Return the (X, Y) coordinate for the center point of the cell that contains the specified text.  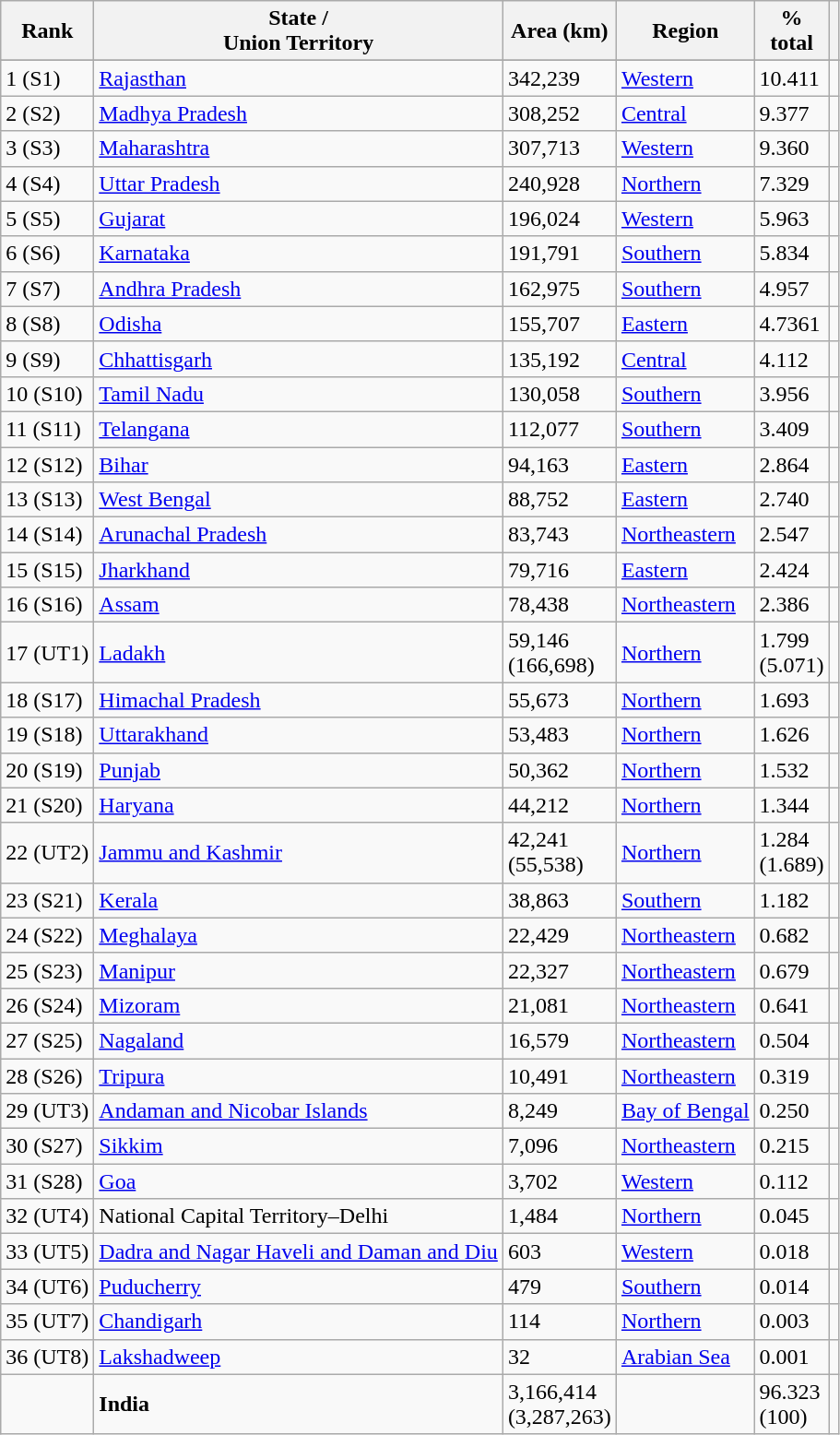
Odisha (299, 324)
16 (S16) (48, 605)
Haryana (299, 805)
Dadra and Nagar Haveli and Daman and Diu (299, 1251)
1 (S1) (48, 78)
83,743 (559, 535)
114 (559, 1322)
42,241(55,538) (559, 852)
308,252 (559, 113)
33 (UT5) (48, 1251)
16,579 (559, 1040)
Andhra Pradesh (299, 289)
Arabian Sea (685, 1357)
35 (UT7) (48, 1322)
1.344 (791, 805)
Rank (48, 31)
0.018 (791, 1251)
4.7361 (791, 324)
3,702 (559, 1181)
Tamil Nadu (299, 394)
Assam (299, 605)
29 (UT3) (48, 1111)
307,713 (559, 148)
Ladakh (299, 653)
Gujarat (299, 219)
32 (UT4) (48, 1216)
4.112 (791, 359)
2.864 (791, 464)
112,077 (559, 429)
191,791 (559, 254)
1.626 (791, 735)
32 (559, 1357)
12 (S12) (48, 464)
7,096 (559, 1146)
Jammu and Kashmir (299, 852)
1.532 (791, 770)
27 (S25) (48, 1040)
25 (S23) (48, 970)
Punjab (299, 770)
Bihar (299, 464)
Andaman and Nicobar Islands (299, 1111)
0.319 (791, 1076)
2.547 (791, 535)
38,863 (559, 900)
196,024 (559, 219)
Goa (299, 1181)
36 (UT8) (48, 1357)
5.834 (791, 254)
44,212 (559, 805)
30 (S27) (48, 1146)
4.957 (791, 289)
Chhattisgarh (299, 359)
2.424 (791, 570)
1.693 (791, 700)
Karnataka (299, 254)
Area (km) (559, 31)
Manipur (299, 970)
Tripura (299, 1076)
0.215 (791, 1146)
Puducherry (299, 1287)
Uttar Pradesh (299, 184)
Rajasthan (299, 78)
Chandigarh (299, 1322)
0.679 (791, 970)
0.112 (791, 1181)
19 (S18) (48, 735)
13 (S13) (48, 500)
10,491 (559, 1076)
5 (S5) (48, 219)
Sikkim (299, 1146)
1,484 (559, 1216)
6 (S6) (48, 254)
1.182 (791, 900)
3.956 (791, 394)
10.411 (791, 78)
9.377 (791, 113)
0.014 (791, 1287)
59,146(166,698) (559, 653)
2.386 (791, 605)
Arunachal Pradesh (299, 535)
1.284(1.689) (791, 852)
24 (S22) (48, 935)
10 (S10) (48, 394)
Mizoram (299, 1005)
3.409 (791, 429)
50,362 (559, 770)
22,429 (559, 935)
Region (685, 31)
0.250 (791, 1111)
21 (S20) (48, 805)
28 (S26) (48, 1076)
3,166,414(3,287,263) (559, 1404)
130,058 (559, 394)
0.682 (791, 935)
Uttarakhand (299, 735)
State /Union Territory (299, 31)
0.045 (791, 1216)
Himachal Pradesh (299, 700)
22 (UT2) (48, 852)
26 (S24) (48, 1005)
17 (UT1) (48, 653)
53,483 (559, 735)
22,327 (559, 970)
23 (S21) (48, 900)
18 (S17) (48, 700)
Kerala (299, 900)
135,192 (559, 359)
%total (791, 31)
78,438 (559, 605)
Jharkhand (299, 570)
55,673 (559, 700)
479 (559, 1287)
0.504 (791, 1040)
Lakshadweep (299, 1357)
0.003 (791, 1322)
0.001 (791, 1357)
9.360 (791, 148)
Bay of Bengal (685, 1111)
342,239 (559, 78)
West Bengal (299, 500)
Madhya Pradesh (299, 113)
Telangana (299, 429)
603 (559, 1251)
9 (S9) (48, 359)
Meghalaya (299, 935)
5.963 (791, 219)
31 (S28) (48, 1181)
1.799(5.071) (791, 653)
14 (S14) (48, 535)
National Capital Territory–Delhi (299, 1216)
0.641 (791, 1005)
7.329 (791, 184)
34 (UT6) (48, 1287)
8,249 (559, 1111)
15 (S15) (48, 570)
3 (S3) (48, 148)
7 (S7) (48, 289)
2 (S2) (48, 113)
21,081 (559, 1005)
Nagaland (299, 1040)
4 (S4) (48, 184)
88,752 (559, 500)
96.323(100) (791, 1404)
240,928 (559, 184)
2.740 (791, 500)
Maharashtra (299, 148)
79,716 (559, 570)
155,707 (559, 324)
11 (S11) (48, 429)
162,975 (559, 289)
India (299, 1404)
94,163 (559, 464)
20 (S19) (48, 770)
8 (S8) (48, 324)
